Scan for the cell matching the given text and deliver its [X, Y] coordinate at center. 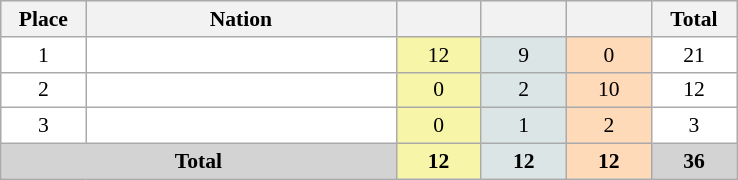
36 [694, 162]
10 [608, 90]
Nation [241, 19]
Place [44, 19]
21 [694, 55]
9 [524, 55]
